Detect which cell encompasses the target text, then output its [X, Y] center coordinate. 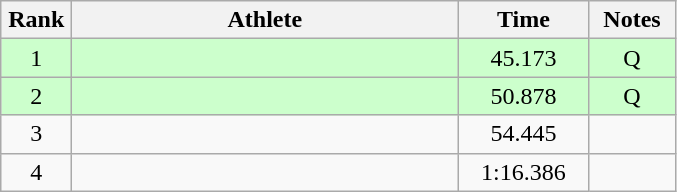
50.878 [524, 96]
Time [524, 20]
Athlete [265, 20]
1:16.386 [524, 172]
1 [36, 58]
Rank [36, 20]
4 [36, 172]
3 [36, 134]
2 [36, 96]
54.445 [524, 134]
Notes [632, 20]
45.173 [524, 58]
